Return [X, Y] of the center of cell containing provided text 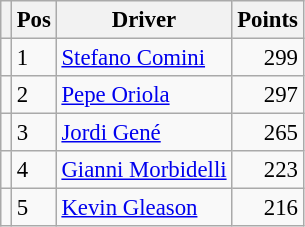
Jordi Gené [144, 133]
Kevin Gleason [144, 208]
Stefano Comini [144, 58]
Points [268, 20]
1 [34, 58]
297 [268, 95]
5 [34, 208]
Driver [144, 20]
4 [34, 170]
Pos [34, 20]
265 [268, 133]
216 [268, 208]
299 [268, 58]
Gianni Morbidelli [144, 170]
223 [268, 170]
Pepe Oriola [144, 95]
3 [34, 133]
2 [34, 95]
